Output the (x, y) coordinate of the center of the cell containing the given text.  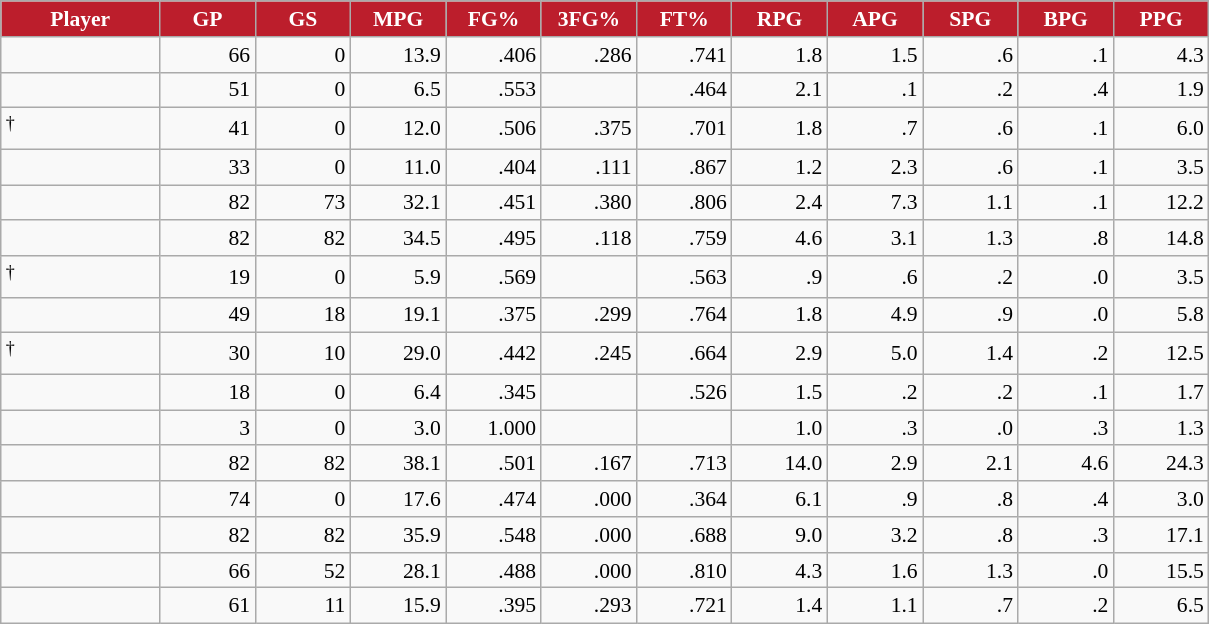
.286 (588, 55)
5.0 (874, 354)
.299 (588, 316)
APG (874, 19)
11 (302, 606)
.548 (494, 535)
.721 (684, 606)
GP (208, 19)
73 (302, 203)
.764 (684, 316)
52 (302, 571)
32.1 (398, 203)
1.7 (1161, 392)
1.9 (1161, 90)
12.5 (1161, 354)
3.1 (874, 239)
24.3 (1161, 464)
.380 (588, 203)
1.2 (780, 167)
49 (208, 316)
MPG (398, 19)
.688 (684, 535)
.364 (684, 499)
FG% (494, 19)
5.9 (398, 276)
.506 (494, 128)
.404 (494, 167)
.345 (494, 392)
9.0 (780, 535)
.111 (588, 167)
3FG% (588, 19)
.664 (684, 354)
51 (208, 90)
3.2 (874, 535)
1.6 (874, 571)
.474 (494, 499)
74 (208, 499)
.495 (494, 239)
.810 (684, 571)
.245 (588, 354)
12.2 (1161, 203)
.806 (684, 203)
5.8 (1161, 316)
28.1 (398, 571)
.167 (588, 464)
4.9 (874, 316)
6.4 (398, 392)
.118 (588, 239)
6.1 (780, 499)
15.5 (1161, 571)
GS (302, 19)
7.3 (874, 203)
15.9 (398, 606)
19.1 (398, 316)
FT% (684, 19)
.701 (684, 128)
.563 (684, 276)
Player (80, 19)
2.3 (874, 167)
13.9 (398, 55)
.488 (494, 571)
.395 (494, 606)
1.000 (494, 428)
17.6 (398, 499)
33 (208, 167)
30 (208, 354)
34.5 (398, 239)
.406 (494, 55)
SPG (970, 19)
1.0 (780, 428)
BPG (1066, 19)
3 (208, 428)
.553 (494, 90)
.464 (684, 90)
11.0 (398, 167)
14.8 (1161, 239)
61 (208, 606)
17.1 (1161, 535)
10 (302, 354)
.501 (494, 464)
29.0 (398, 354)
.759 (684, 239)
.741 (684, 55)
.867 (684, 167)
14.0 (780, 464)
2.4 (780, 203)
.569 (494, 276)
PPG (1161, 19)
38.1 (398, 464)
6.0 (1161, 128)
.451 (494, 203)
12.0 (398, 128)
RPG (780, 19)
.442 (494, 354)
.293 (588, 606)
.713 (684, 464)
35.9 (398, 535)
19 (208, 276)
41 (208, 128)
.526 (684, 392)
